For the text-containing cell, return its midpoint in (x, y) coordinate format. 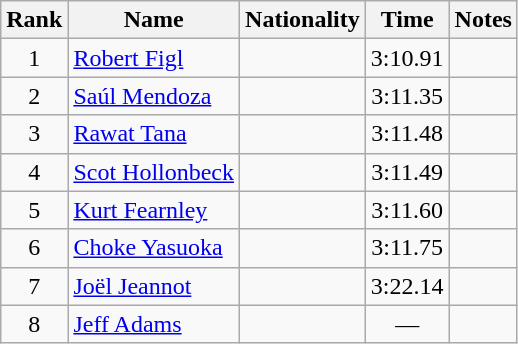
Rank (34, 20)
Kurt Fearnley (154, 210)
Rawat Tana (154, 134)
3:11.48 (407, 134)
1 (34, 58)
4 (34, 172)
5 (34, 210)
Name (154, 20)
6 (34, 248)
3:10.91 (407, 58)
Robert Figl (154, 58)
3 (34, 134)
Choke Yasuoka (154, 248)
3:11.49 (407, 172)
2 (34, 96)
Jeff Adams (154, 324)
Notes (483, 20)
3:11.75 (407, 248)
Nationality (303, 20)
3:22.14 (407, 286)
7 (34, 286)
Scot Hollonbeck (154, 172)
8 (34, 324)
3:11.35 (407, 96)
Joël Jeannot (154, 286)
Saúl Mendoza (154, 96)
3:11.60 (407, 210)
Time (407, 20)
— (407, 324)
